Scan for the cell matching the given text and deliver its [X, Y] coordinate at center. 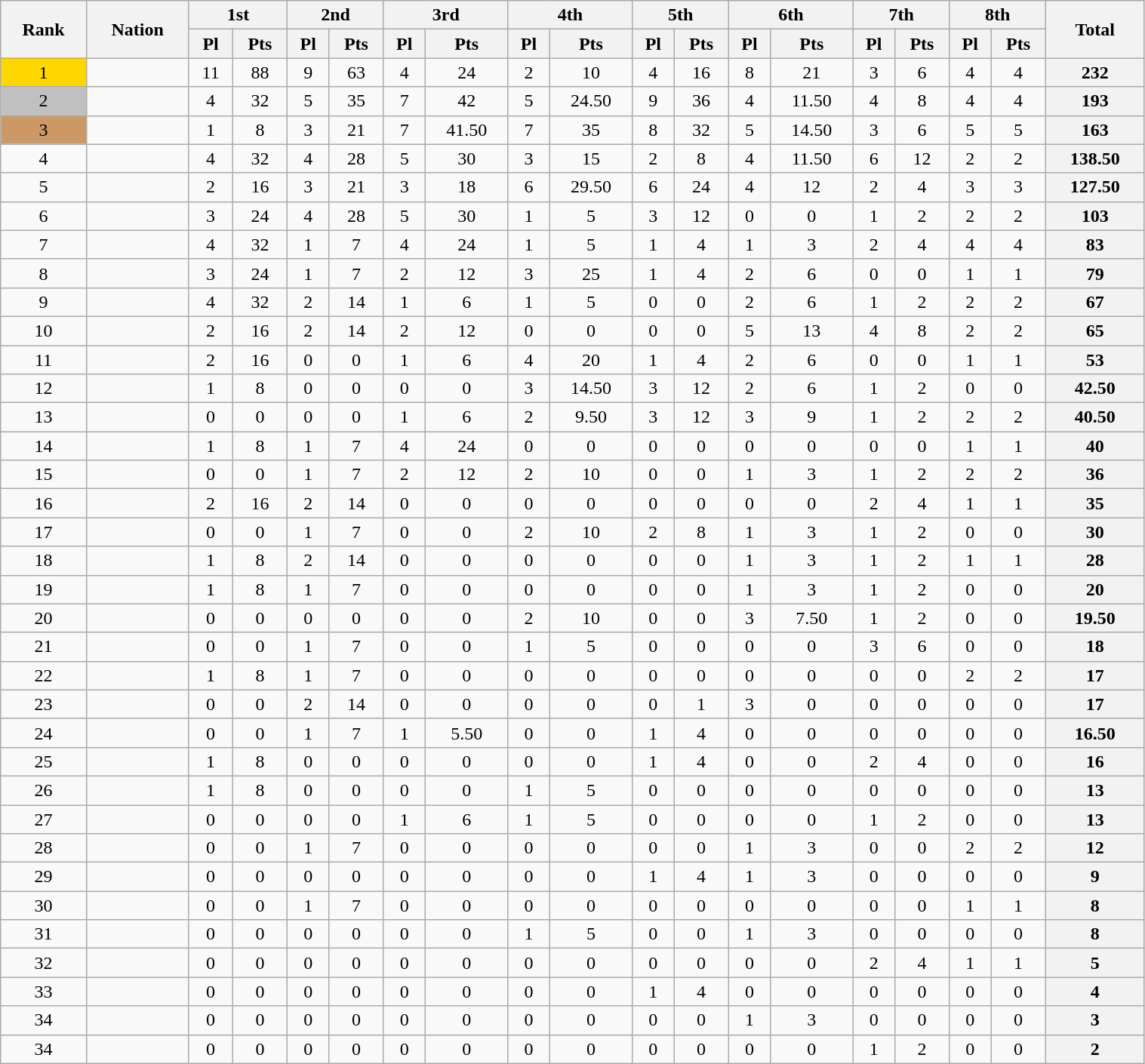
9.50 [591, 417]
138.50 [1094, 158]
31 [44, 934]
63 [356, 72]
88 [260, 72]
Total [1094, 29]
29.50 [591, 187]
7.50 [811, 618]
24.50 [591, 101]
26 [44, 790]
33 [44, 992]
23 [44, 704]
Rank [44, 29]
16.50 [1094, 733]
232 [1094, 72]
42 [466, 101]
127.50 [1094, 187]
103 [1094, 216]
27 [44, 819]
83 [1094, 244]
29 [44, 877]
5.50 [466, 733]
42.50 [1094, 389]
1st [239, 15]
8th [998, 15]
65 [1094, 331]
79 [1094, 273]
7th [901, 15]
53 [1094, 360]
40.50 [1094, 417]
19 [44, 589]
19.50 [1094, 618]
6th [791, 15]
193 [1094, 101]
67 [1094, 302]
4th [571, 15]
22 [44, 675]
5th [681, 15]
2nd [336, 15]
Nation [137, 29]
163 [1094, 130]
41.50 [466, 130]
40 [1094, 446]
3rd [445, 15]
